Provide the [X, Y] coordinate of the cell's center where the given text is located.  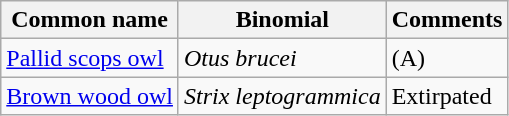
Comments [447, 20]
(A) [447, 58]
Strix leptogrammica [282, 96]
Common name [90, 20]
Pallid scops owl [90, 58]
Otus brucei [282, 58]
Extirpated [447, 96]
Brown wood owl [90, 96]
Binomial [282, 20]
